From the cell containing the given text, extract its center point as (x, y) coordinate. 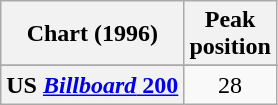
Peakposition (230, 34)
Chart (1996) (92, 34)
28 (230, 85)
US Billboard 200 (92, 85)
